Identify which cell holds the provided text, then report its (x, y) central coordinate. 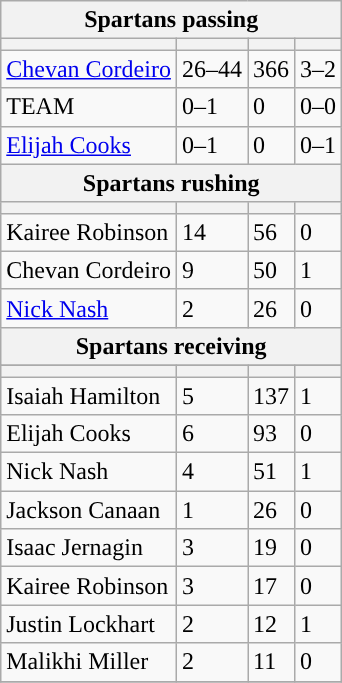
366 (272, 69)
Spartans rushing (172, 183)
Isaac Jernagin (89, 548)
3–2 (318, 69)
Spartans receiving (172, 346)
6 (212, 434)
137 (272, 395)
12 (272, 624)
19 (272, 548)
Malikhi Miller (89, 662)
26–44 (212, 69)
TEAM (89, 107)
11 (272, 662)
5 (212, 395)
51 (272, 472)
0–0 (318, 107)
9 (212, 270)
56 (272, 232)
17 (272, 586)
Jackson Canaan (89, 510)
14 (212, 232)
4 (212, 472)
93 (272, 434)
Isaiah Hamilton (89, 395)
Spartans passing (172, 20)
50 (272, 270)
Justin Lockhart (89, 624)
